Capture the cell that displays the provided text and extract its (X, Y) central coordinate. 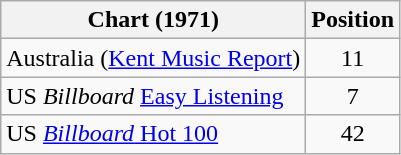
US Billboard Hot 100 (154, 134)
Position (353, 20)
42 (353, 134)
Australia (Kent Music Report) (154, 58)
11 (353, 58)
US Billboard Easy Listening (154, 96)
7 (353, 96)
Chart (1971) (154, 20)
